Extract the [x, y] coordinate from the center of the cell holding the provided text.  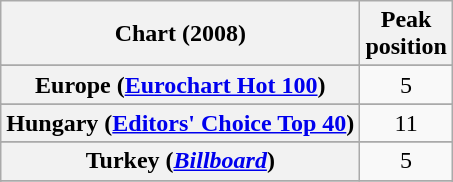
Peakposition [406, 34]
Europe (Eurochart Hot 100) [180, 85]
Hungary (Editors' Choice Top 40) [180, 123]
Turkey (Billboard) [180, 161]
11 [406, 123]
Chart (2008) [180, 34]
